Scan for the cell matching the given text and deliver its (x, y) coordinate at center. 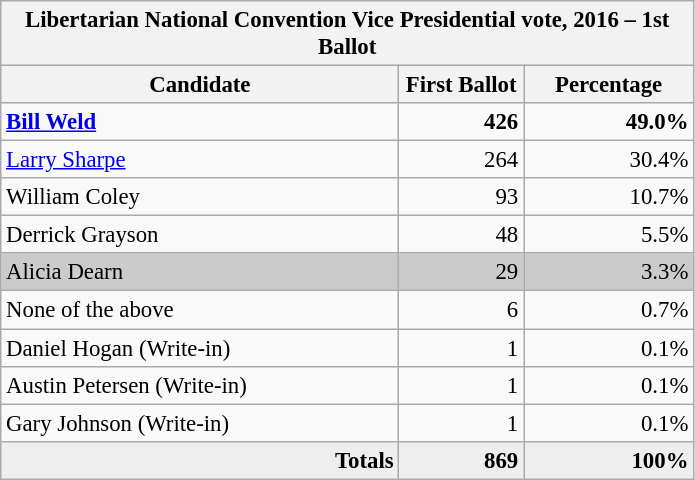
Daniel Hogan (Write-in) (200, 348)
93 (462, 197)
None of the above (200, 310)
Totals (200, 460)
10.7% (609, 197)
Derrick Grayson (200, 235)
Candidate (200, 85)
First Ballot (462, 85)
Libertarian National Convention Vice Presidential vote, 2016 – 1st Ballot (348, 34)
264 (462, 160)
Alicia Dearn (200, 273)
Gary Johnson (Write-in) (200, 423)
Percentage (609, 85)
100% (609, 460)
29 (462, 273)
Austin Petersen (Write-in) (200, 385)
5.5% (609, 235)
426 (462, 122)
William Coley (200, 197)
3.3% (609, 273)
Bill Weld (200, 122)
49.0% (609, 122)
0.7% (609, 310)
30.4% (609, 160)
Larry Sharpe (200, 160)
6 (462, 310)
48 (462, 235)
869 (462, 460)
